Search for the cell housing the specified text and yield its [x, y] center coordinate. 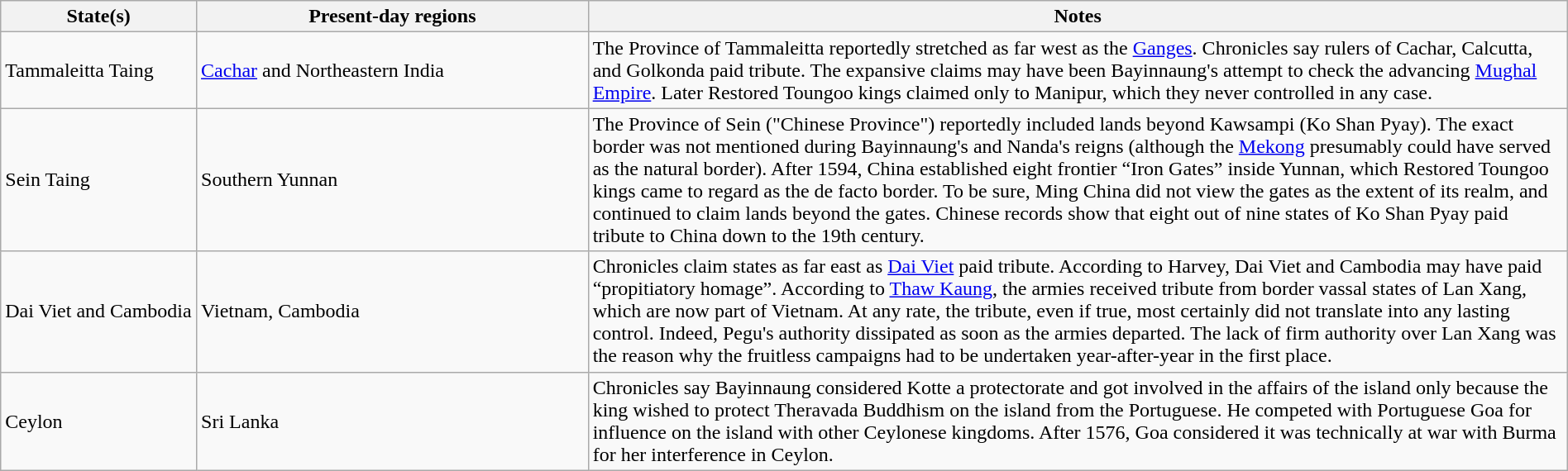
Dai Viet and Cambodia [99, 312]
Southern Yunnan [393, 180]
Present-day regions [393, 17]
Vietnam, Cambodia [393, 312]
Ceylon [99, 421]
Tammaleitta Taing [99, 70]
Sri Lanka [393, 421]
Cachar and Northeastern India [393, 70]
Notes [1078, 17]
State(s) [99, 17]
Sein Taing [99, 180]
